Output the (x, y) coordinate of the center of the cell containing the given text.  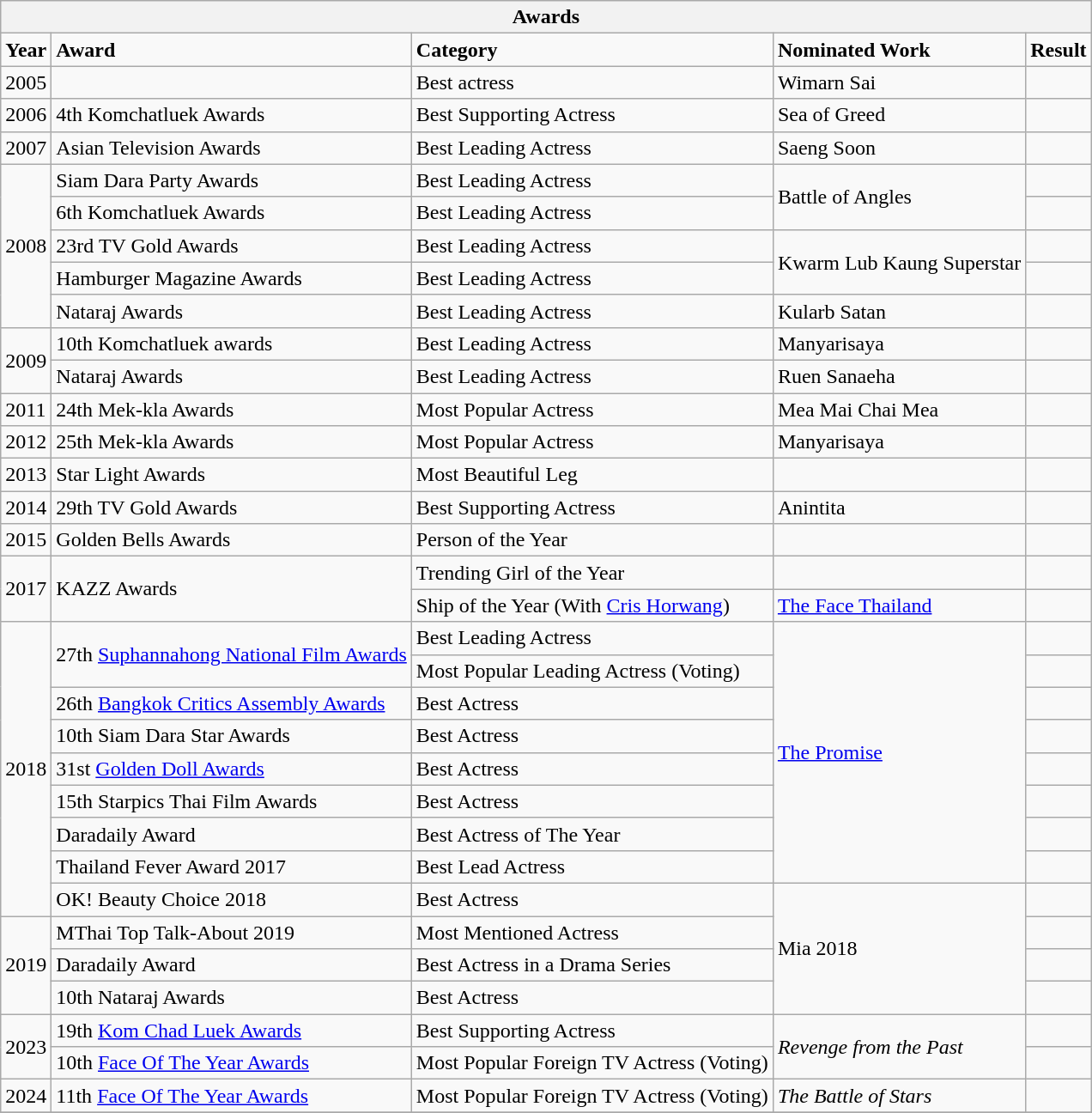
2018 (26, 769)
Revenge from the Past (899, 1047)
Wimarn Sai (899, 82)
10th Siam Dara Star Awards (232, 736)
Most Popular Leading Actress (Voting) (592, 671)
2013 (26, 475)
Most Mentioned Actress (592, 932)
23rd TV Gold Awards (232, 246)
Sea of Greed (899, 115)
Kularb Satan (899, 311)
Ship of the Year (With Cris Horwang) (592, 605)
2014 (26, 508)
10th Komchatluek awards (232, 344)
2017 (26, 589)
Award (232, 50)
2007 (26, 148)
2023 (26, 1047)
Most Beautiful Leg (592, 475)
2005 (26, 82)
Best Actress in a Drama Series (592, 965)
Nominated Work (899, 50)
2006 (26, 115)
10th Face Of The Year Awards (232, 1063)
19th Kom Chad Luek Awards (232, 1031)
OK! Beauty Choice 2018 (232, 899)
26th Bangkok Critics Assembly Awards (232, 703)
Result (1059, 50)
2019 (26, 964)
Ruen Sanaeha (899, 376)
Asian Television Awards (232, 148)
4th Komchatluek Awards (232, 115)
24th Mek-kla Awards (232, 410)
31st Golden Doll Awards (232, 769)
The Face Thailand (899, 605)
Hamburger Magazine Awards (232, 278)
2008 (26, 246)
Anintita (899, 508)
Year (26, 50)
2009 (26, 360)
Best Lead Actress (592, 867)
Mea Mai Chai Mea (899, 410)
Battle of Angles (899, 197)
10th Nataraj Awards (232, 998)
KAZZ Awards (232, 589)
MThai Top Talk-About 2019 (232, 932)
Person of the Year (592, 540)
Trending Girl of the Year (592, 573)
The Battle of Stars (899, 1096)
The Promise (899, 752)
11th Face Of The Year Awards (232, 1096)
Best Actress of The Year (592, 834)
29th TV Gold Awards (232, 508)
Best actress (592, 82)
2015 (26, 540)
2012 (26, 442)
25th Mek-kla Awards (232, 442)
27th Suphannahong National Film Awards (232, 654)
2011 (26, 410)
15th Starpics Thai Film Awards (232, 801)
Saeng Soon (899, 148)
Siam Dara Party Awards (232, 180)
Mia 2018 (899, 948)
2024 (26, 1096)
Awards (546, 17)
Kwarm Lub Kaung Superstar (899, 262)
Golden Bells Awards (232, 540)
Star Light Awards (232, 475)
Thailand Fever Award 2017 (232, 867)
6th Komchatluek Awards (232, 213)
Category (592, 50)
